For the text-containing cell, return its midpoint in [X, Y] coordinate format. 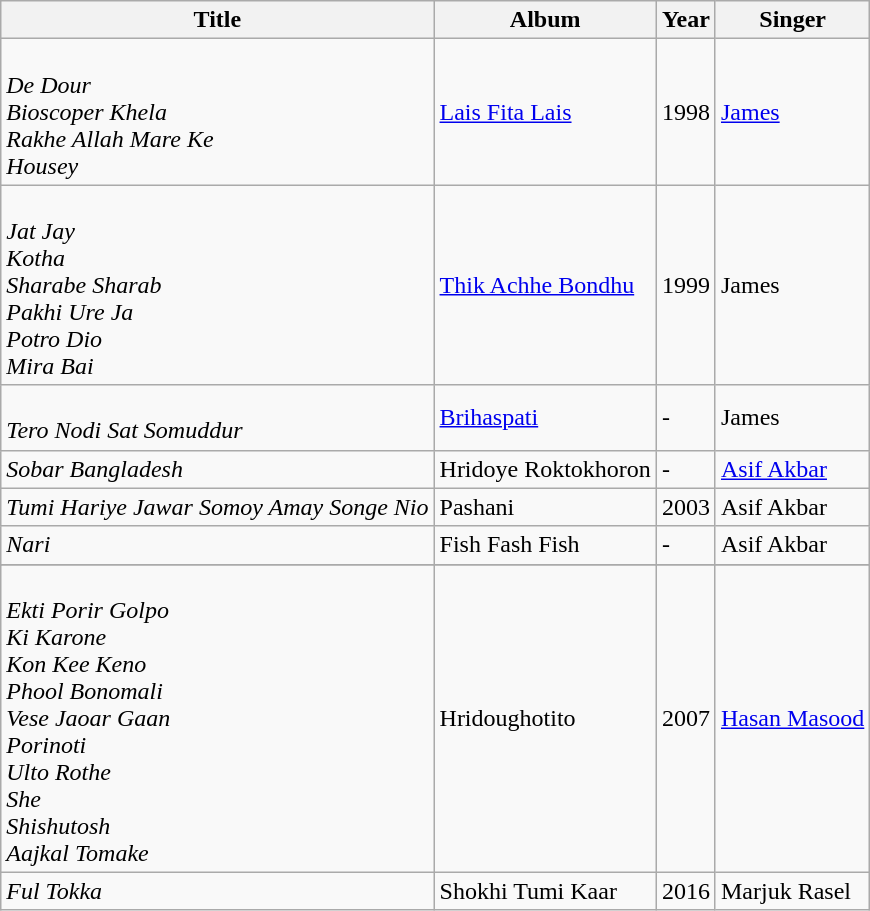
Sobar Bangladesh [218, 469]
Title [218, 20]
Hridoye Roktokhoron [545, 469]
Tero Nodi Sat Somuddur [218, 418]
Tumi Hariye Jawar Somoy Amay Songe Nio [218, 507]
Jat Jay Kotha Sharabe Sharab Pakhi Ure Ja Potro Dio Mira Bai [218, 285]
Nari [218, 545]
Pashani [545, 507]
Marjuk Rasel [792, 891]
Fish Fash Fish [545, 545]
Brihaspati [545, 418]
1999 [686, 285]
2003 [686, 507]
Year [686, 20]
Hasan Masood [792, 718]
Singer [792, 20]
Album [545, 20]
1998 [686, 112]
Shokhi Tumi Kaar [545, 891]
Hridoughotito [545, 718]
2016 [686, 891]
Ekti Porir Golpo Ki Karone Kon Kee Keno Phool Bonomali Vese Jaoar Gaan Porinoti Ulto Rothe She Shishutosh Aajkal Tomake [218, 718]
Ful Tokka [218, 891]
2007 [686, 718]
De Dour Bioscoper Khela Rakhe Allah Mare Ke Housey [218, 112]
Thik Achhe Bondhu [545, 285]
Lais Fita Lais [545, 112]
